Capture the cell that displays the provided text and extract its [x, y] central coordinate. 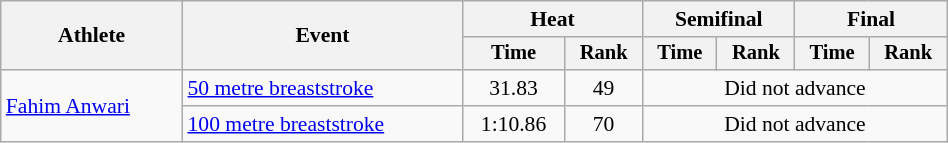
Fahim Anwari [92, 106]
50 metre breaststroke [323, 88]
Final [871, 19]
Heat [552, 19]
49 [604, 88]
1:10.86 [513, 124]
Semifinal [719, 19]
70 [604, 124]
100 metre breaststroke [323, 124]
31.83 [513, 88]
Athlete [92, 36]
Event [323, 36]
